Find where the given text appears and provide that cell's center as [X, Y] coordinate. 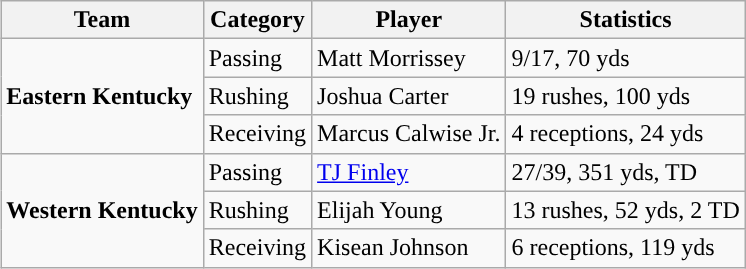
Eastern Kentucky [102, 96]
Western Kentucky [102, 210]
TJ Finley [409, 172]
6 receptions, 119 yds [626, 248]
Statistics [626, 20]
27/39, 351 yds, TD [626, 172]
Team [102, 20]
Category [257, 20]
Elijah Young [409, 210]
Kisean Johnson [409, 248]
19 rushes, 100 yds [626, 96]
13 rushes, 52 yds, 2 TD [626, 210]
Player [409, 20]
Joshua Carter [409, 96]
Marcus Calwise Jr. [409, 134]
9/17, 70 yds [626, 58]
4 receptions, 24 yds [626, 134]
Matt Morrissey [409, 58]
